For the text-containing cell, return its midpoint in [x, y] coordinate format. 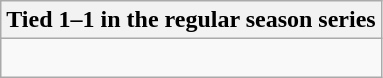
Tied 1–1 in the regular season series [191, 20]
